Output the (x, y) coordinate of the center of the cell containing the given text.  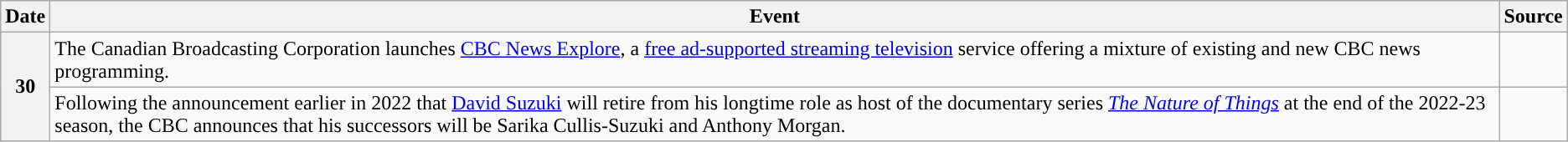
Source (1533, 17)
Date (25, 17)
Event (775, 17)
30 (25, 87)
